Identify which cell holds the provided text, then report its [x, y] central coordinate. 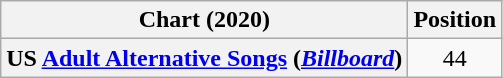
44 [455, 58]
Chart (2020) [204, 20]
Position [455, 20]
US Adult Alternative Songs (Billboard) [204, 58]
